Locate the cell with the specified text and output its [x, y] center coordinate. 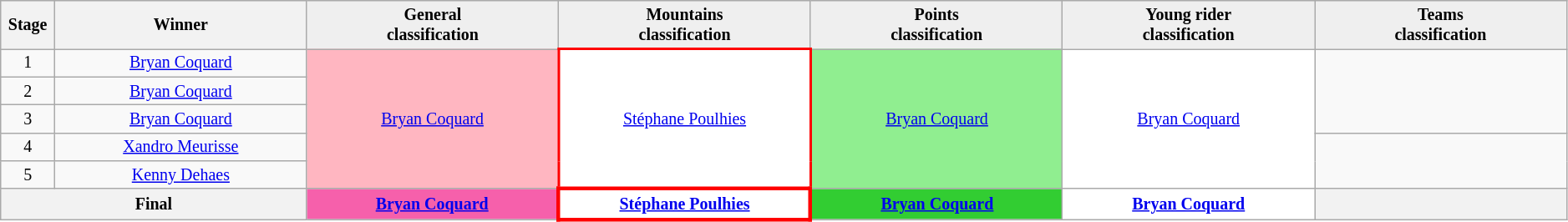
Final [154, 204]
2 [28, 92]
Teamsclassification [1441, 25]
Young riderclassification [1189, 25]
Stage [28, 25]
Xandro Meurisse [181, 147]
Kenny Dehaes [181, 175]
3 [28, 119]
Pointsclassification [936, 25]
Generalclassification [433, 25]
4 [28, 147]
5 [28, 175]
1 [28, 63]
Mountainsclassification [685, 25]
Winner [181, 25]
